Detect which cell encompasses the target text, then output its [x, y] center coordinate. 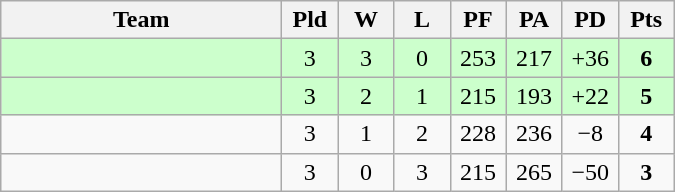
236 [534, 134]
PD [590, 20]
L [422, 20]
W [366, 20]
4 [646, 134]
PA [534, 20]
Pts [646, 20]
193 [534, 96]
265 [534, 172]
6 [646, 58]
−50 [590, 172]
PF [478, 20]
Pld [310, 20]
217 [534, 58]
Team [142, 20]
228 [478, 134]
5 [646, 96]
+22 [590, 96]
253 [478, 58]
−8 [590, 134]
+36 [590, 58]
